Scan for the cell matching the given text and deliver its (X, Y) coordinate at center. 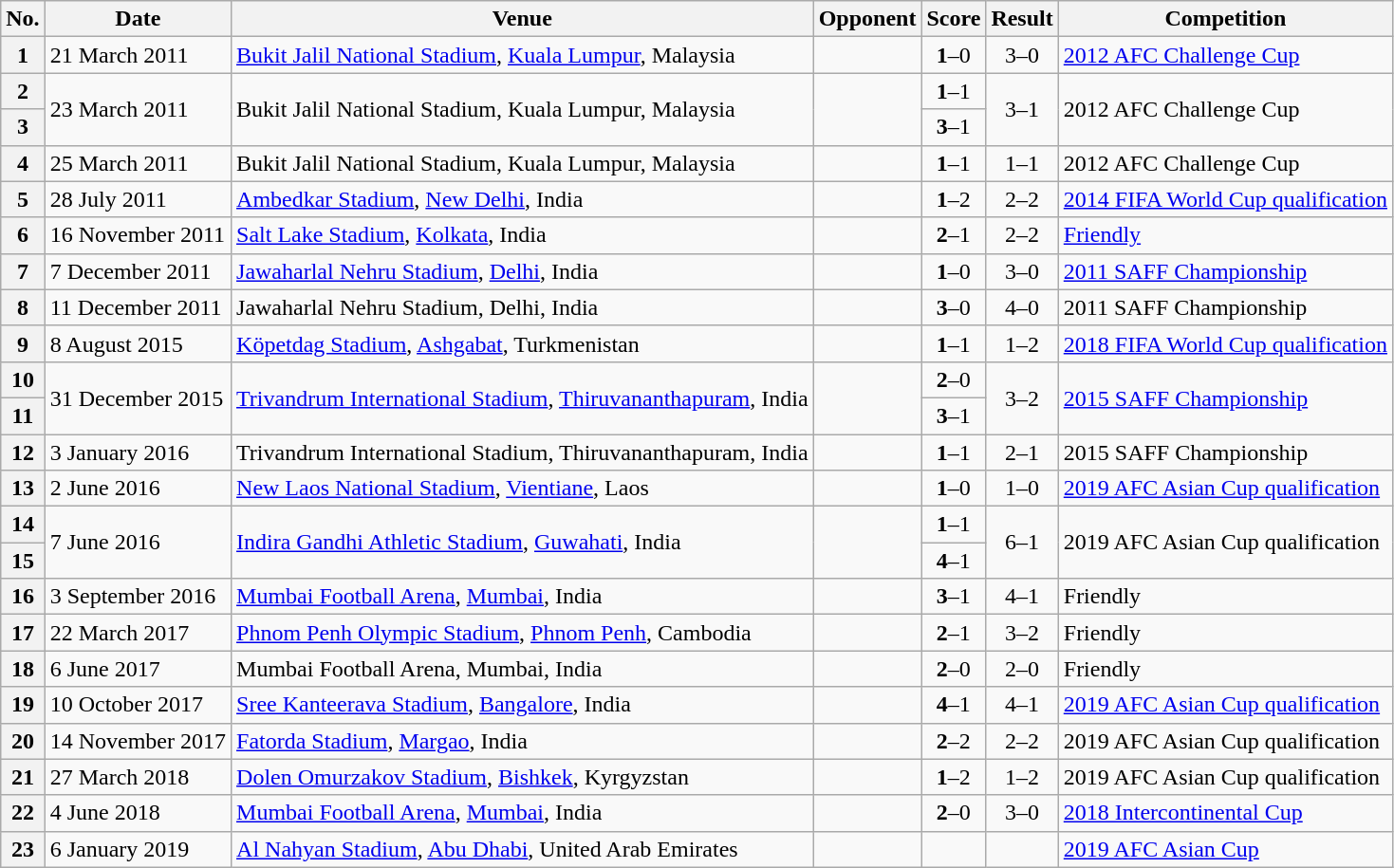
7 (23, 271)
16 November 2011 (138, 235)
31 December 2015 (138, 397)
Al Nahyan Stadium, Abu Dhabi, United Arab Emirates (523, 849)
4–0 (1022, 307)
14 (23, 525)
5 (23, 199)
Result (1022, 19)
4 (23, 163)
Phnom Penh Olympic Stadium, Phnom Penh, Cambodia (523, 633)
Ambedkar Stadium, New Delhi, India (523, 199)
Score (954, 19)
6 January 2019 (138, 849)
No. (23, 19)
3 (23, 127)
22 (23, 813)
8 August 2015 (138, 343)
Competition (1225, 19)
3 January 2016 (138, 452)
19 (23, 705)
Köpetdag Stadium, Ashgabat, Turkmenistan (523, 343)
25 March 2011 (138, 163)
11 (23, 416)
10 October 2017 (138, 705)
16 (23, 597)
2014 FIFA World Cup qualification (1225, 199)
23 March 2011 (138, 109)
2018 Intercontinental Cup (1225, 813)
2 (23, 91)
4 June 2018 (138, 813)
6 June 2017 (138, 669)
2019 AFC Asian Cup (1225, 849)
21 (23, 777)
Dolen Omurzakov Stadium, Bishkek, Kyrgyzstan (523, 777)
Sree Kanteerava Stadium, Bangalore, India (523, 705)
Salt Lake Stadium, Kolkata, India (523, 235)
21 March 2011 (138, 55)
Indira Gandhi Athletic Stadium, Guwahati, India (523, 543)
2018 FIFA World Cup qualification (1225, 343)
10 (23, 379)
1 (23, 55)
New Laos National Stadium, Vientiane, Laos (523, 489)
3 September 2016 (138, 597)
9 (23, 343)
23 (23, 849)
Date (138, 19)
7 June 2016 (138, 543)
Opponent (867, 19)
8 (23, 307)
7 December 2011 (138, 271)
11 December 2011 (138, 307)
Fatorda Stadium, Margao, India (523, 741)
12 (23, 452)
6–1 (1022, 543)
20 (23, 741)
15 (23, 561)
Venue (523, 19)
2 June 2016 (138, 489)
17 (23, 633)
13 (23, 489)
27 March 2018 (138, 777)
14 November 2017 (138, 741)
28 July 2011 (138, 199)
6 (23, 235)
22 March 2017 (138, 633)
18 (23, 669)
